Identify which cell holds the provided text, then report its [X, Y] central coordinate. 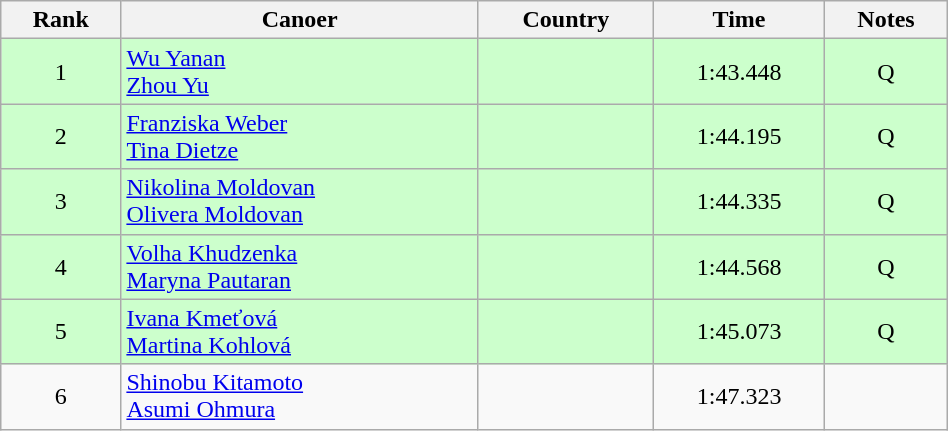
6 [61, 396]
Nikolina MoldovanOlivera Moldovan [300, 202]
1 [61, 72]
1:44.335 [738, 202]
1:44.568 [738, 266]
Time [738, 20]
Canoer [300, 20]
Ivana KmeťováMartina Kohlová [300, 332]
2 [61, 136]
1:47.323 [738, 396]
Shinobu KitamotoAsumi Ohmura [300, 396]
Volha KhudzenkaMaryna Pautaran [300, 266]
3 [61, 202]
Notes [886, 20]
1:44.195 [738, 136]
Franziska WeberTina Dietze [300, 136]
5 [61, 332]
Country [566, 20]
1:45.073 [738, 332]
1:43.448 [738, 72]
Wu YananZhou Yu [300, 72]
4 [61, 266]
Rank [61, 20]
